Return (X, Y) of the center of cell containing provided text 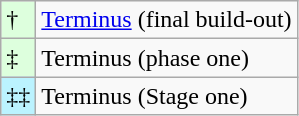
Terminus (Stage one) (166, 96)
‡ (18, 58)
† (18, 20)
Terminus (phase one) (166, 58)
Terminus (final build-out) (166, 20)
‡‡ (18, 96)
